For the text-containing cell, return its midpoint in [x, y] coordinate format. 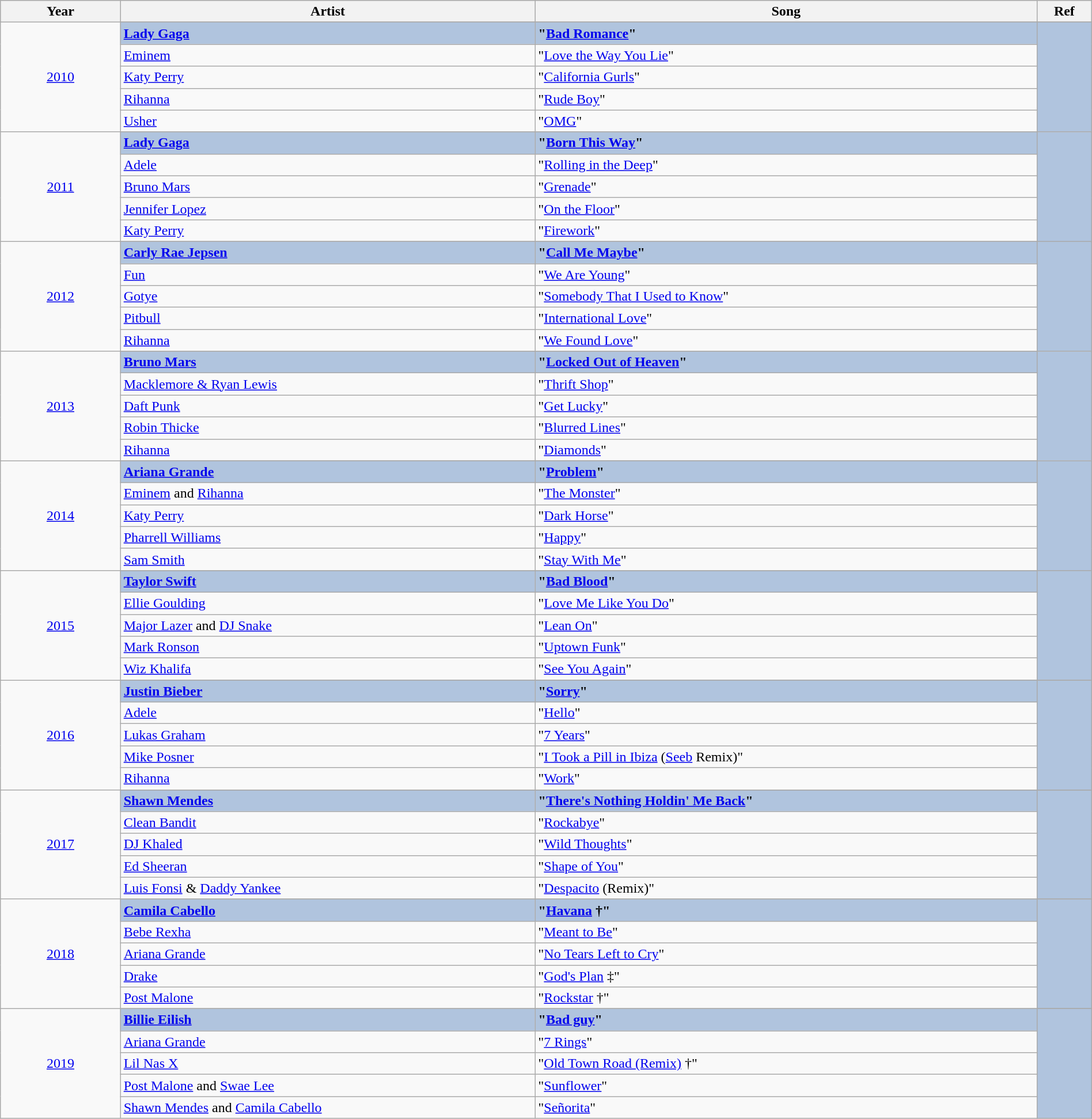
Ref [1064, 12]
2010 [60, 77]
Post Malone [328, 998]
"Firework" [786, 230]
Pitbull [328, 318]
"God's Plan ‡" [786, 976]
2017 [60, 844]
Shawn Mendes [328, 801]
"Blurred Lines" [786, 428]
Usher [328, 121]
"Old Town Road (Remix) †" [786, 1064]
"Grenade" [786, 187]
Eminem and Rihanna [328, 494]
Ellie Goulding [328, 603]
2018 [60, 954]
"OMG" [786, 121]
Lil Nas X [328, 1064]
"Diamonds" [786, 450]
"Rockstar †" [786, 998]
Taylor Swift [328, 581]
Jennifer Lopez [328, 208]
"Señorita" [786, 1107]
Gotye [328, 297]
2012 [60, 296]
"Love the Way You Lie" [786, 55]
"Rude Boy" [786, 99]
"7 Years" [786, 735]
Major Lazer and DJ Snake [328, 625]
"On the Floor" [786, 208]
"California Gurls" [786, 77]
Robin Thicke [328, 428]
2011 [60, 187]
Carly Rae Jepsen [328, 252]
"Shape of You" [786, 866]
"Sunflower" [786, 1086]
"Love Me Like You Do" [786, 603]
Sam Smith [328, 559]
"We Found Love" [786, 340]
2019 [60, 1064]
"Locked Out of Heaven" [786, 362]
"No Tears Left to Cry" [786, 954]
"International Love" [786, 318]
"Born This Way" [786, 143]
2016 [60, 735]
"Call Me Maybe" [786, 252]
"Work" [786, 779]
"Bad guy" [786, 1020]
"Rockabye" [786, 822]
"Get Lucky" [786, 406]
Bebe Rexha [328, 932]
Pharrell Williams [328, 537]
"Hello" [786, 713]
"Thrift Shop" [786, 384]
Eminem [328, 55]
Mike Posner [328, 757]
"Happy" [786, 537]
"Stay With Me" [786, 559]
"I Took a Pill in Ibiza (Seeb Remix)" [786, 757]
"Meant to Be" [786, 932]
"Despacito (Remix)" [786, 888]
"Bad Blood" [786, 581]
"Somebody That I Used to Know" [786, 297]
"Sorry" [786, 691]
Billie Eilish [328, 1020]
DJ Khaled [328, 844]
Year [60, 12]
"Lean On" [786, 625]
Justin Bieber [328, 691]
Post Malone and Swae Lee [328, 1086]
Macklemore & Ryan Lewis [328, 384]
Daft Punk [328, 406]
"Problem" [786, 472]
Luis Fonsi & Daddy Yankee [328, 888]
"Wild Thoughts" [786, 844]
"7 Rings" [786, 1042]
"Rolling in the Deep" [786, 165]
"Dark Horse" [786, 515]
Camila Cabello [328, 910]
2014 [60, 515]
Wiz Khalifa [328, 669]
Fun [328, 275]
"The Monster" [786, 494]
"Havana †" [786, 910]
"We Are Young" [786, 275]
2013 [60, 406]
Clean Bandit [328, 822]
"There's Nothing Holdin' Me Back" [786, 801]
Song [786, 12]
"Uptown Funk" [786, 647]
Drake [328, 976]
Shawn Mendes and Camila Cabello [328, 1107]
2015 [60, 625]
"Bad Romance" [786, 33]
"See You Again" [786, 669]
Lukas Graham [328, 735]
Artist [328, 12]
Mark Ronson [328, 647]
Ed Sheeran [328, 866]
